Return the (X, Y) coordinate for the center point of the cell that contains the specified text.  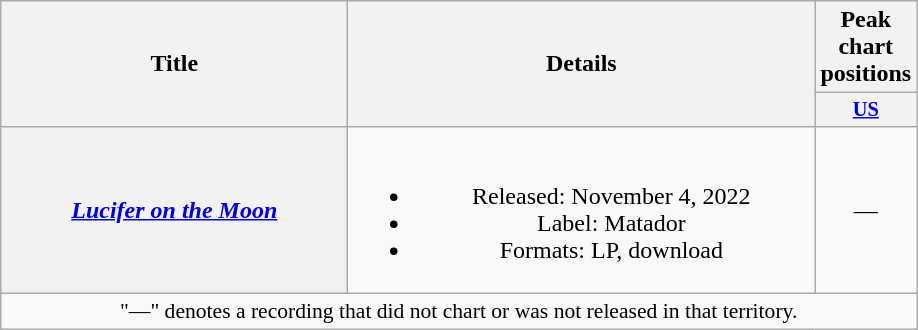
Details (582, 64)
— (866, 210)
Released: November 4, 2022Label: MatadorFormats: LP, download (582, 210)
Title (174, 64)
Lucifer on the Moon (174, 210)
Peak chart positions (866, 47)
"—" denotes a recording that did not chart or was not released in that territory. (459, 312)
US (866, 110)
